Provide the (x, y) coordinate of the cell's center where the given text is located.  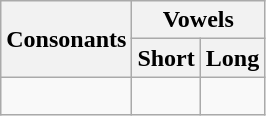
Short (166, 58)
Consonants (66, 39)
Vowels (198, 20)
Long (232, 58)
